Return [x, y] of the center of cell containing provided text 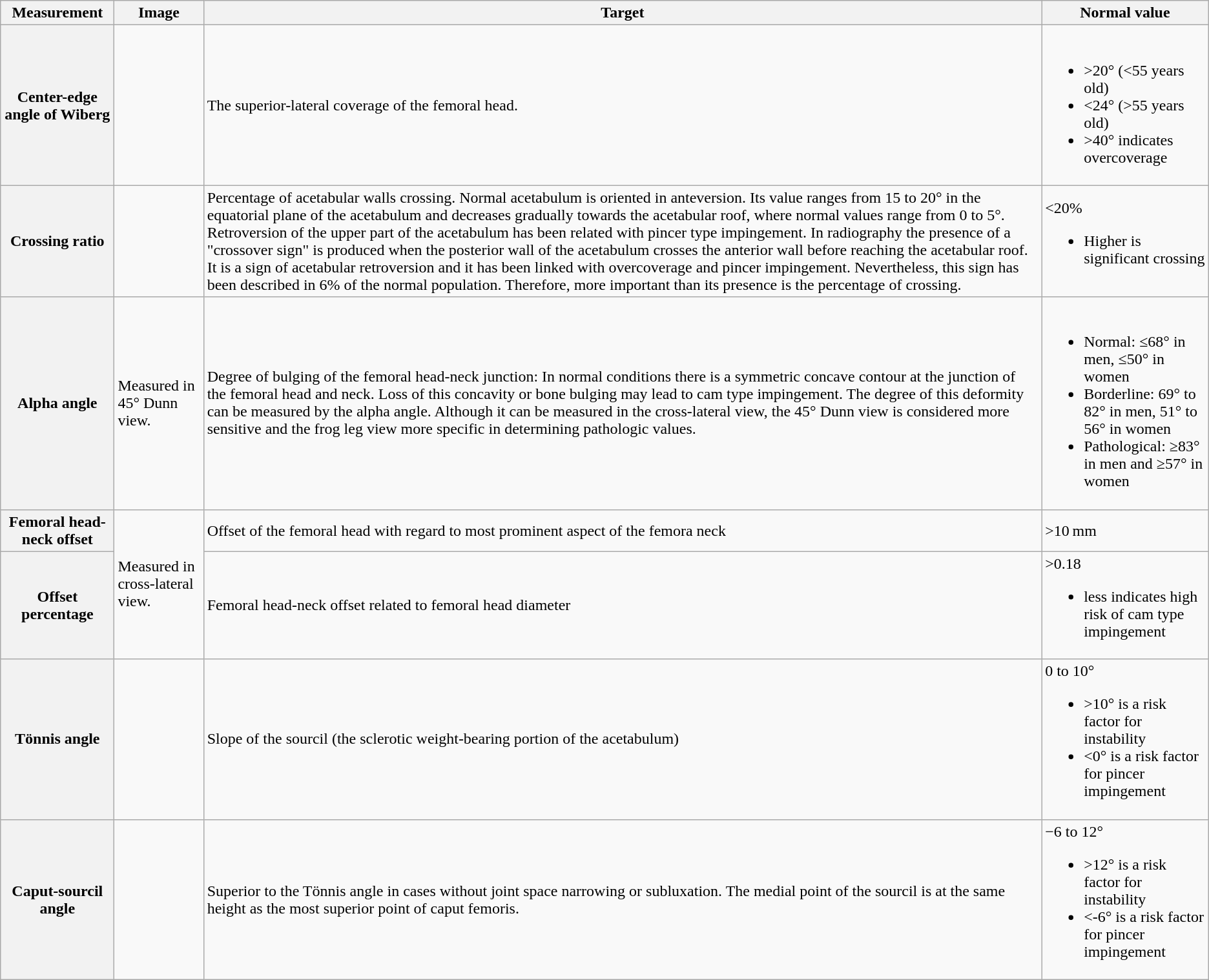
>20° (<55 years old)<24° (>55 years old)>40° indicates overcoverage [1125, 105]
Measurement [57, 13]
Target [623, 13]
The superior-lateral coverage of the femoral head. [623, 105]
Crossing ratio [57, 241]
Slope of the sourcil (the sclerotic weight-bearing portion of the acetabulum) [623, 739]
−6 to 12°>12° is a risk factor for instability<-6° is a risk factor for pincer impingement [1125, 899]
Image [159, 13]
Offset percentage [57, 606]
Normal value [1125, 13]
Normal: ≤68° in men, ≤50° in womenBorderline: 69° to 82° in men, 51° to 56° in womenPathological: ≥83° in men and ≥57° in women [1125, 403]
>0.18less indicates high risk of cam type impingement [1125, 606]
Femoral head-neck offset related to femoral head diameter [623, 606]
<20%Higher is significant crossing [1125, 241]
Measured in cross-lateral view. [159, 584]
Caput-sourcil angle [57, 899]
Measured in 45° Dunn view. [159, 403]
0 to 10°>10° is a risk factor for instability<0° is a risk factor for pincer impingement [1125, 739]
Offset of the femoral head with regard to most prominent aspect of the femora neck [623, 531]
Alpha angle [57, 403]
>10 mm [1125, 531]
Femoral head-neck offset [57, 531]
Tönnis angle [57, 739]
Center-edge angle of Wiberg [57, 105]
